Identify which cell holds the provided text, then report its (X, Y) central coordinate. 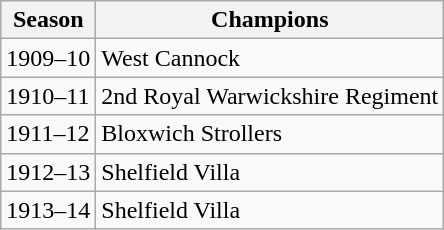
Season (48, 20)
1909–10 (48, 58)
Champions (270, 20)
West Cannock (270, 58)
1910–11 (48, 96)
1911–12 (48, 134)
2nd Royal Warwickshire Regiment (270, 96)
1912–13 (48, 172)
Bloxwich Strollers (270, 134)
1913–14 (48, 210)
